Search for the cell housing the specified text and yield its [x, y] center coordinate. 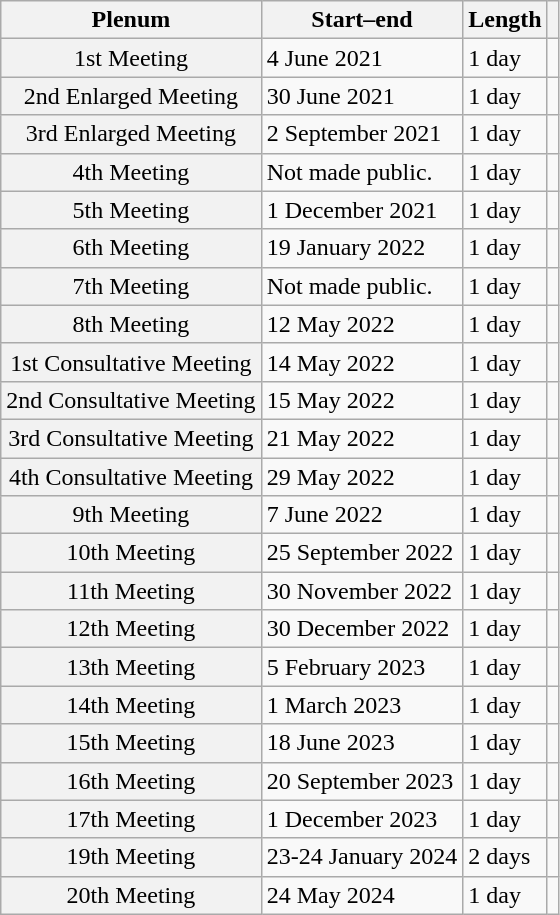
10th Meeting [131, 553]
5 February 2023 [362, 667]
8th Meeting [131, 324]
20th Meeting [131, 895]
21 May 2022 [362, 438]
15 May 2022 [362, 400]
16th Meeting [131, 781]
5th Meeting [131, 210]
15th Meeting [131, 743]
19 January 2022 [362, 248]
4 June 2021 [362, 58]
9th Meeting [131, 515]
1 December 2021 [362, 210]
20 September 2023 [362, 781]
1 March 2023 [362, 705]
19th Meeting [131, 857]
13th Meeting [131, 667]
1st Consultative Meeting [131, 362]
Plenum [131, 20]
6th Meeting [131, 248]
2nd Consultative Meeting [131, 400]
2 September 2021 [362, 134]
14th Meeting [131, 705]
23-24 January 2024 [362, 857]
12th Meeting [131, 629]
3rd Consultative Meeting [131, 438]
12 May 2022 [362, 324]
3rd Enlarged Meeting [131, 134]
2nd Enlarged Meeting [131, 96]
14 May 2022 [362, 362]
29 May 2022 [362, 477]
Length [505, 20]
30 December 2022 [362, 629]
4th Meeting [131, 172]
30 June 2021 [362, 96]
4th Consultative Meeting [131, 477]
2 days [505, 857]
Start–end [362, 20]
7th Meeting [131, 286]
25 September 2022 [362, 553]
17th Meeting [131, 819]
18 June 2023 [362, 743]
1st Meeting [131, 58]
1 December 2023 [362, 819]
30 November 2022 [362, 591]
24 May 2024 [362, 895]
11th Meeting [131, 591]
7 June 2022 [362, 515]
